For the text-containing cell, return its midpoint in (X, Y) coordinate format. 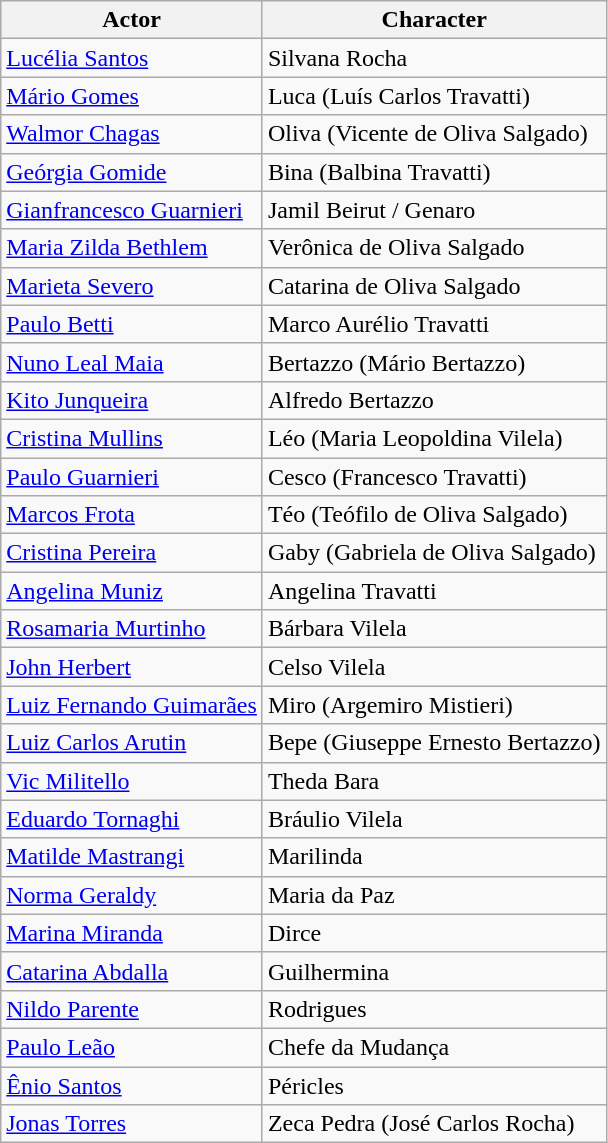
Léo (Maria Leopoldina Vilela) (434, 438)
Nildo Parente (132, 1009)
Oliva (Vicente de Oliva Salgado) (434, 134)
Rodrigues (434, 1009)
Jamil Beirut / Genaro (434, 210)
Bertazzo (Mário Bertazzo) (434, 362)
Vic Militello (132, 781)
Rosamaria Murtinho (132, 629)
Gianfrancesco Guarnieri (132, 210)
Celso Vilela (434, 667)
Téo (Teófilo de Oliva Salgado) (434, 515)
Character (434, 20)
Miro (Argemiro Mistieri) (434, 705)
Lucélia Santos (132, 58)
Paulo Guarnieri (132, 477)
Nuno Leal Maia (132, 362)
Eduardo Tornaghi (132, 819)
Angelina Muniz (132, 591)
Angelina Travatti (434, 591)
Cristina Mullins (132, 438)
Mário Gomes (132, 96)
Catarina Abdalla (132, 971)
Jonas Torres (132, 1124)
Bráulio Vilela (434, 819)
Verônica de Oliva Salgado (434, 248)
Péricles (434, 1085)
John Herbert (132, 667)
Cristina Pereira (132, 553)
Cesco (Francesco Travatti) (434, 477)
Luiz Fernando Guimarães (132, 705)
Maria da Paz (434, 895)
Dirce (434, 933)
Marieta Severo (132, 286)
Zeca Pedra (José Carlos Rocha) (434, 1124)
Norma Geraldy (132, 895)
Chefe da Mudança (434, 1047)
Gaby (Gabriela de Oliva Salgado) (434, 553)
Bárbara Vilela (434, 629)
Marina Miranda (132, 933)
Marcos Frota (132, 515)
Alfredo Bertazzo (434, 400)
Luca (Luís Carlos Travatti) (434, 96)
Ênio Santos (132, 1085)
Theda Bara (434, 781)
Guilhermina (434, 971)
Matilde Mastrangi (132, 857)
Marilinda (434, 857)
Actor (132, 20)
Paulo Betti (132, 324)
Geórgia Gomide (132, 172)
Maria Zilda Bethlem (132, 248)
Luiz Carlos Arutin (132, 743)
Silvana Rocha (434, 58)
Marco Aurélio Travatti (434, 324)
Bina (Balbina Travatti) (434, 172)
Walmor Chagas (132, 134)
Bepe (Giuseppe Ernesto Bertazzo) (434, 743)
Kito Junqueira (132, 400)
Paulo Leão (132, 1047)
Catarina de Oliva Salgado (434, 286)
